For the text-containing cell, return its midpoint in (x, y) coordinate format. 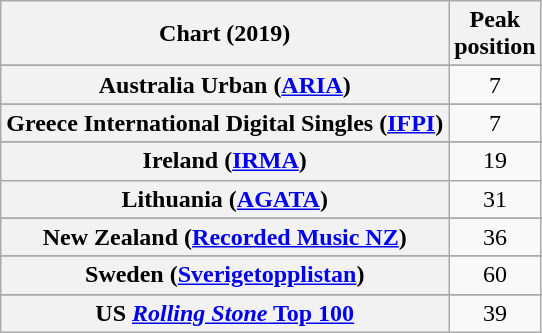
Peakposition (495, 34)
New Zealand (Recorded Music NZ) (225, 237)
Greece International Digital Singles (IFPI) (225, 123)
Ireland (IRMA) (225, 161)
31 (495, 199)
US Rolling Stone Top 100 (225, 313)
Australia Urban (ARIA) (225, 85)
39 (495, 313)
Sweden (Sverigetopplistan) (225, 275)
60 (495, 275)
19 (495, 161)
Lithuania (AGATA) (225, 199)
Chart (2019) (225, 34)
36 (495, 237)
